Scan for the cell matching the given text and deliver its (X, Y) coordinate at center. 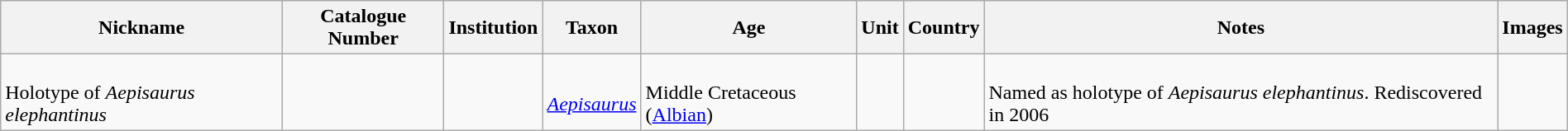
Images (1532, 28)
Country (944, 28)
Unit (880, 28)
Named as holotype of Aepisaurus elephantinus. Rediscovered in 2006 (1241, 92)
Middle Cretaceous (Albian) (749, 92)
Institution (493, 28)
Nickname (142, 28)
Catalogue Number (362, 28)
Taxon (592, 28)
Holotype of Aepisaurus elephantinus (142, 92)
Age (749, 28)
Aepisaurus (592, 92)
Notes (1241, 28)
